Search for the cell housing the specified text and yield its (X, Y) center coordinate. 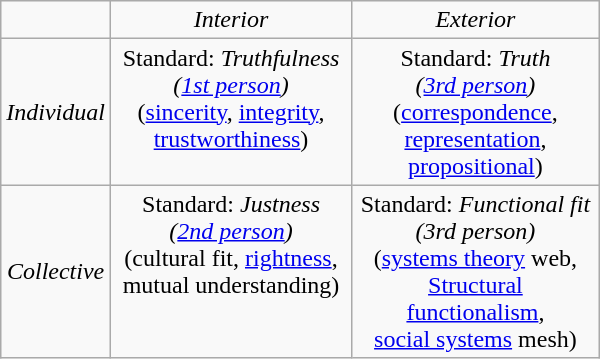
Standard: Functional fit(3rd person)(systems theory web,Structural functionalism,social systems mesh) (476, 272)
Individual (56, 112)
Standard: Truth(3rd person)(correspondence,representation, propositional) (476, 112)
Interior (230, 20)
Exterior (476, 20)
Collective (56, 272)
Standard: Justness(2nd person)(cultural fit, rightness,mutual understanding) (230, 272)
Standard: Truthfulness(1st person)(sincerity, integrity, trustworthiness) (230, 112)
